Pinpoint the cell where the given text exists, returning its [x, y] midpoint coordinate. 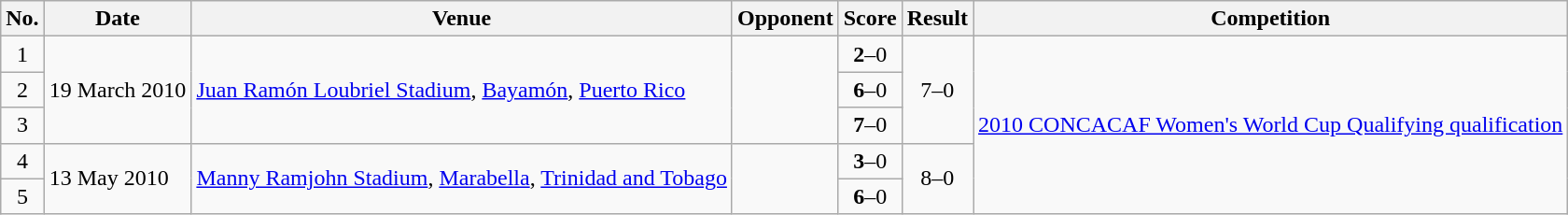
13 May 2010 [118, 179]
Date [118, 19]
3–0 [870, 161]
2–0 [870, 54]
Result [937, 19]
4 [22, 161]
Competition [1271, 19]
2 [22, 90]
Manny Ramjohn Stadium, Marabella, Trinidad and Tobago [462, 179]
1 [22, 54]
Venue [462, 19]
19 March 2010 [118, 90]
2010 CONCACAF Women's World Cup Qualifying qualification [1271, 125]
5 [22, 196]
Juan Ramón Loubriel Stadium, Bayamón, Puerto Rico [462, 90]
Score [870, 19]
8–0 [937, 179]
3 [22, 125]
Opponent [785, 19]
No. [22, 19]
